Determine the (x, y) coordinate at the center of the cell enclosing the given text.  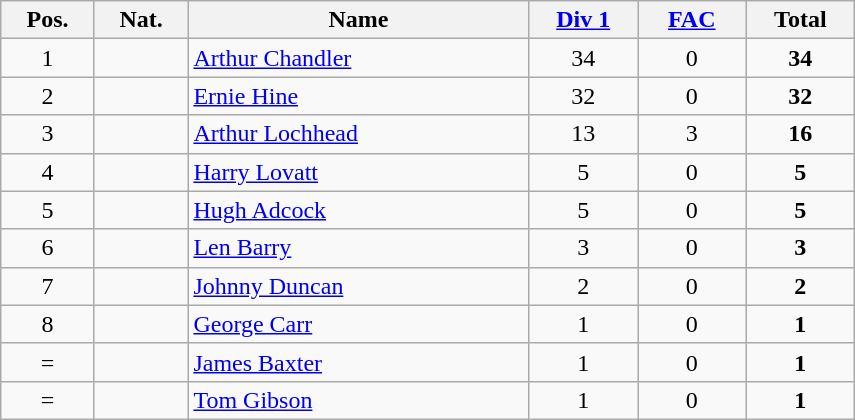
Harry Lovatt (358, 172)
Name (358, 20)
Nat. (141, 20)
Ernie Hine (358, 96)
6 (48, 248)
Div 1 (584, 20)
Tom Gibson (358, 400)
7 (48, 286)
George Carr (358, 324)
Total (800, 20)
FAC (692, 20)
Arthur Chandler (358, 58)
Len Barry (358, 248)
Johnny Duncan (358, 286)
James Baxter (358, 362)
16 (800, 134)
Arthur Lochhead (358, 134)
Pos. (48, 20)
13 (584, 134)
8 (48, 324)
Hugh Adcock (358, 210)
4 (48, 172)
